Provide the (x, y) coordinate of the cell's center where the given text is located.  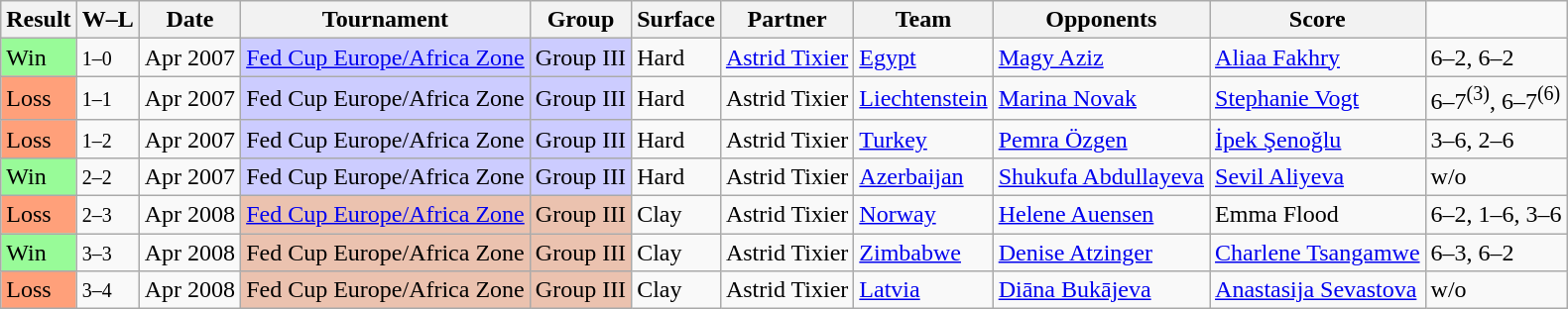
Opponents (1101, 20)
Pemra Özgen (1101, 139)
2–3 (107, 215)
3–3 (107, 253)
1–2 (107, 139)
Aliaa Fakhry (1318, 57)
Helene Auensen (1101, 215)
Anastasija Sevastova (1318, 290)
Azerbaijan (923, 176)
Liechtenstein (923, 99)
Diāna Bukājeva (1101, 290)
Magy Aziz (1101, 57)
6–7(3), 6–7(6) (1496, 99)
Tournament (386, 20)
Denise Atzinger (1101, 253)
1–1 (107, 99)
Emma Flood (1318, 215)
3–6, 2–6 (1496, 139)
İpek Şenoğlu (1318, 139)
Surface (676, 20)
W–L (107, 20)
Sevil Aliyeva (1318, 176)
Stephanie Vogt (1318, 99)
Turkey (923, 139)
Marina Novak (1101, 99)
Latvia (923, 290)
1–0 (107, 57)
6–2, 1–6, 3–6 (1496, 215)
Norway (923, 215)
3–4 (107, 290)
6–2, 6–2 (1496, 57)
Egypt (923, 57)
Score (1318, 20)
Group (580, 20)
Date (189, 20)
Partner (786, 20)
Shukufa Abdullayeva (1101, 176)
6–3, 6–2 (1496, 253)
Zimbabwe (923, 253)
Team (923, 20)
Result (39, 20)
2–2 (107, 176)
Charlene Tsangamwe (1318, 253)
